For the text-containing cell, return its midpoint in (X, Y) coordinate format. 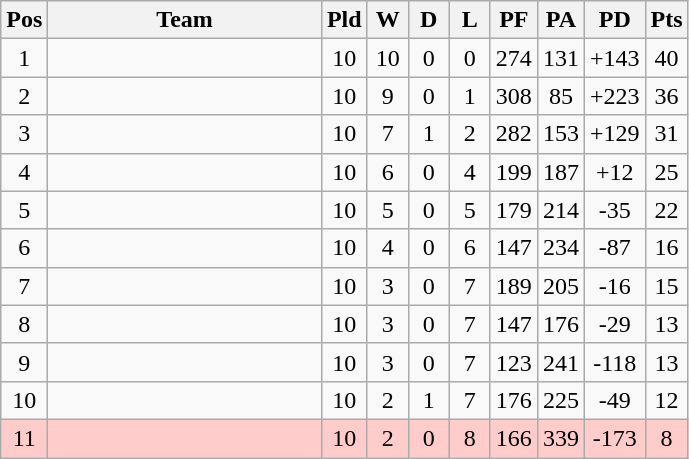
85 (560, 96)
11 (24, 438)
214 (560, 210)
187 (560, 172)
31 (666, 134)
Team (185, 20)
189 (514, 286)
282 (514, 134)
+143 (614, 58)
123 (514, 362)
-118 (614, 362)
PA (560, 20)
-29 (614, 324)
25 (666, 172)
-49 (614, 400)
199 (514, 172)
-16 (614, 286)
Pts (666, 20)
308 (514, 96)
+223 (614, 96)
40 (666, 58)
-173 (614, 438)
-35 (614, 210)
339 (560, 438)
Pld (344, 20)
Pos (24, 20)
L (470, 20)
12 (666, 400)
+12 (614, 172)
D (428, 20)
PD (614, 20)
22 (666, 210)
205 (560, 286)
+129 (614, 134)
225 (560, 400)
166 (514, 438)
241 (560, 362)
179 (514, 210)
274 (514, 58)
36 (666, 96)
131 (560, 58)
W (388, 20)
153 (560, 134)
234 (560, 248)
16 (666, 248)
-87 (614, 248)
15 (666, 286)
PF (514, 20)
